Return the (X, Y) coordinate for the center point of the cell that contains the specified text.  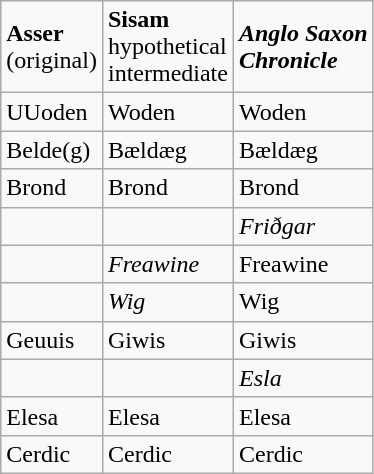
Friðgar (303, 226)
Geuuis (52, 340)
Asser(original) (52, 47)
Esla (303, 378)
Sisamhypotheticalintermediate (168, 47)
Belde(g) (52, 150)
Anglo SaxonChronicle (303, 47)
UUoden (52, 112)
